Capture the cell that displays the provided text and extract its [X, Y] central coordinate. 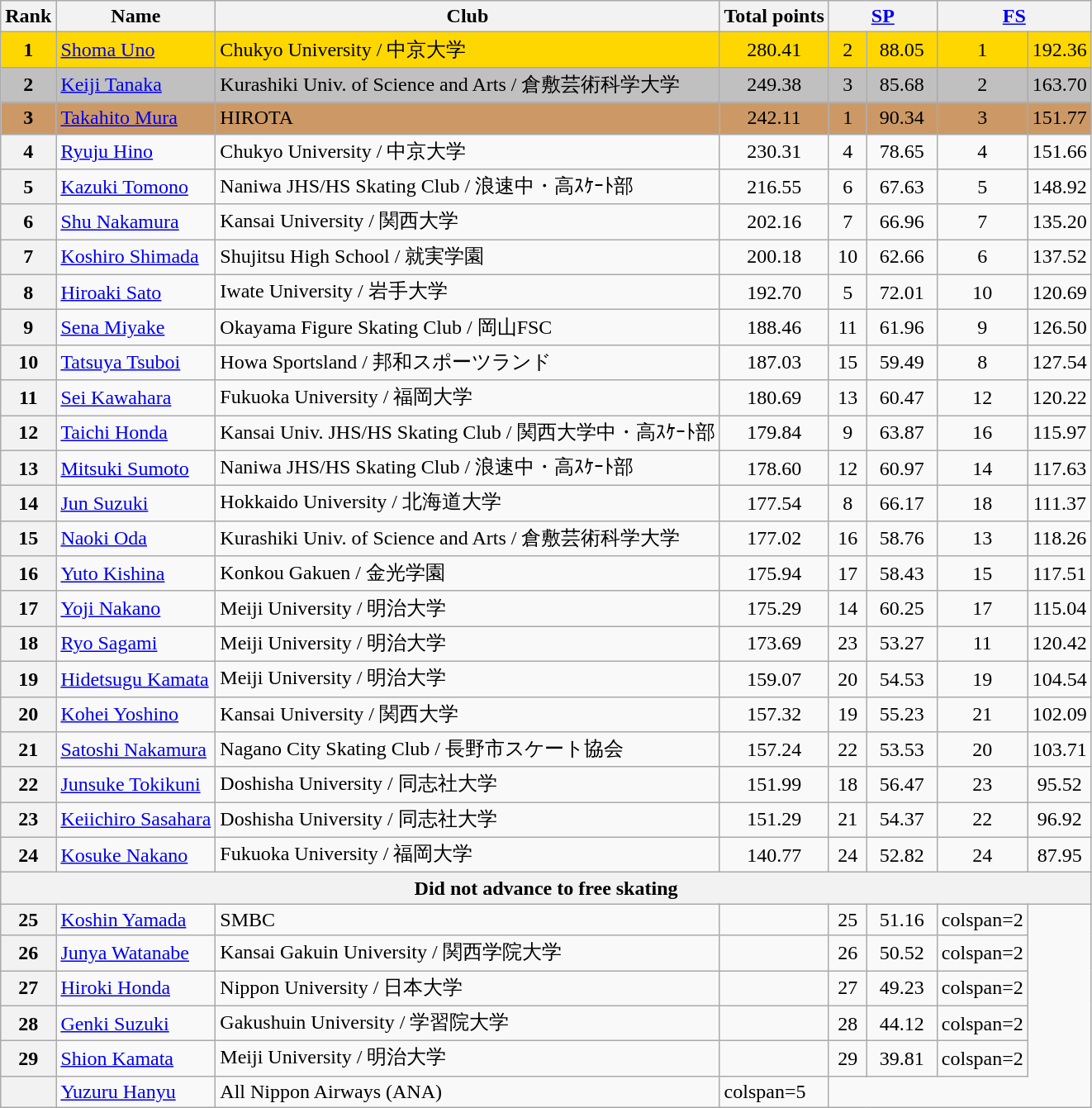
Kohei Yoshino [135, 714]
55.23 [902, 714]
192.70 [774, 292]
87.95 [1059, 854]
Konkou Gakuen / 金光学園 [468, 573]
216.55 [774, 187]
Kazuki Tomono [135, 187]
66.96 [902, 221]
151.66 [1059, 152]
66.17 [902, 504]
60.25 [902, 608]
177.54 [774, 504]
44.12 [902, 1023]
Yoji Nakano [135, 608]
Kosuke Nakano [135, 854]
175.29 [774, 608]
Nagano City Skating Club / 長野市スケート協会 [468, 750]
103.71 [1059, 750]
192.36 [1059, 50]
Naoki Oda [135, 539]
Genki Suzuki [135, 1023]
95.52 [1059, 785]
52.82 [902, 854]
120.22 [1059, 398]
Name [135, 17]
140.77 [774, 854]
115.97 [1059, 433]
120.69 [1059, 292]
126.50 [1059, 327]
102.09 [1059, 714]
120.42 [1059, 644]
Shion Kamata [135, 1059]
Shu Nakamura [135, 221]
63.87 [902, 433]
157.32 [774, 714]
Yuto Kishina [135, 573]
56.47 [902, 785]
53.27 [902, 644]
111.37 [1059, 504]
colspan=5 [774, 1091]
Kansai Gakuin University / 関西学院大学 [468, 953]
Satoshi Nakamura [135, 750]
60.97 [902, 468]
178.60 [774, 468]
180.69 [774, 398]
58.43 [902, 573]
Hiroki Honda [135, 988]
137.52 [1059, 258]
Rank [28, 17]
54.37 [902, 820]
All Nippon Airways (ANA) [468, 1091]
115.04 [1059, 608]
Junya Watanabe [135, 953]
Hokkaido University / 北海道大学 [468, 504]
Total points [774, 17]
67.63 [902, 187]
59.49 [902, 362]
151.77 [1059, 118]
Junsuke Tokikuni [135, 785]
177.02 [774, 539]
188.46 [774, 327]
90.34 [902, 118]
179.84 [774, 433]
HIROTA [468, 118]
Howa Sportsland / 邦和スポーツランド [468, 362]
61.96 [902, 327]
Gakushuin University / 学習院大学 [468, 1023]
SP [882, 17]
Jun Suzuki [135, 504]
Takahito Mura [135, 118]
Kansai Univ. JHS/HS Skating Club / 関西大学中・高ｽｹｰﾄ部 [468, 433]
72.01 [902, 292]
Nippon University / 日本大学 [468, 988]
Hiroaki Sato [135, 292]
78.65 [902, 152]
Shujitsu High School / 就実学園 [468, 258]
159.07 [774, 679]
Koshiro Shimada [135, 258]
280.41 [774, 50]
62.66 [902, 258]
FS [1014, 17]
SMBC [468, 920]
Club [468, 17]
151.99 [774, 785]
Yuzuru Hanyu [135, 1091]
118.26 [1059, 539]
Mitsuki Sumoto [135, 468]
117.63 [1059, 468]
Keiichiro Sasahara [135, 820]
104.54 [1059, 679]
117.51 [1059, 573]
151.29 [774, 820]
249.38 [774, 84]
135.20 [1059, 221]
Hidetsugu Kamata [135, 679]
88.05 [902, 50]
96.92 [1059, 820]
148.92 [1059, 187]
Sena Miyake [135, 327]
202.16 [774, 221]
127.54 [1059, 362]
49.23 [902, 988]
157.24 [774, 750]
Ryuju Hino [135, 152]
Tatsuya Tsuboi [135, 362]
54.53 [902, 679]
Ryo Sagami [135, 644]
53.53 [902, 750]
173.69 [774, 644]
Shoma Uno [135, 50]
39.81 [902, 1059]
Okayama Figure Skating Club / 岡山FSC [468, 327]
230.31 [774, 152]
58.76 [902, 539]
Did not advance to free skating [547, 888]
Iwate University / 岩手大学 [468, 292]
187.03 [774, 362]
Koshin Yamada [135, 920]
163.70 [1059, 84]
Taichi Honda [135, 433]
Keiji Tanaka [135, 84]
60.47 [902, 398]
Sei Kawahara [135, 398]
50.52 [902, 953]
85.68 [902, 84]
175.94 [774, 573]
51.16 [902, 920]
242.11 [774, 118]
200.18 [774, 258]
